Identify which cell holds the provided text, then report its [x, y] central coordinate. 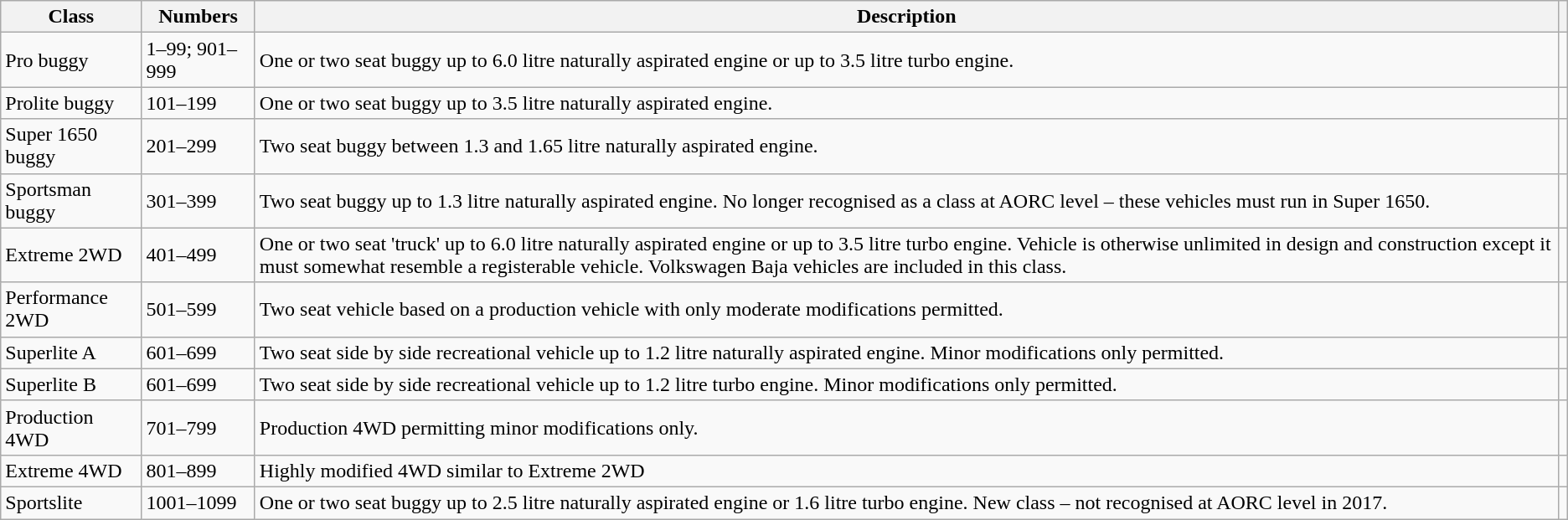
Extreme 2WD [71, 255]
Class [71, 17]
Two seat vehicle based on a production vehicle with only moderate modifications permitted. [906, 310]
Highly modified 4WD similar to Extreme 2WD [906, 471]
Two seat side by side recreational vehicle up to 1.2 litre naturally aspirated engine. Minor modifications only permitted. [906, 353]
701–799 [198, 427]
1–99; 901–999 [198, 60]
Sportsman buggy [71, 201]
Pro buggy [71, 60]
Superlite B [71, 384]
Extreme 4WD [71, 471]
101–199 [198, 103]
Performance 2WD [71, 310]
401–499 [198, 255]
Two seat buggy up to 1.3 litre naturally aspirated engine. No longer recognised as a class at AORC level – these vehicles must run in Super 1650. [906, 201]
Prolite buggy [71, 103]
Two seat buggy between 1.3 and 1.65 litre naturally aspirated engine. [906, 146]
1001–1099 [198, 502]
Superlite A [71, 353]
Super 1650 buggy [71, 146]
Production 4WD [71, 427]
One or two seat buggy up to 2.5 litre naturally aspirated engine or 1.6 litre turbo engine. New class – not recognised at AORC level in 2017. [906, 502]
Two seat side by side recreational vehicle up to 1.2 litre turbo engine. Minor modifications only permitted. [906, 384]
Description [906, 17]
501–599 [198, 310]
801–899 [198, 471]
Numbers [198, 17]
One or two seat buggy up to 3.5 litre naturally aspirated engine. [906, 103]
Production 4WD permitting minor modifications only. [906, 427]
301–399 [198, 201]
Sportslite [71, 502]
One or two seat buggy up to 6.0 litre naturally aspirated engine or up to 3.5 litre turbo engine. [906, 60]
201–299 [198, 146]
